Capture the cell that displays the provided text and extract its (x, y) central coordinate. 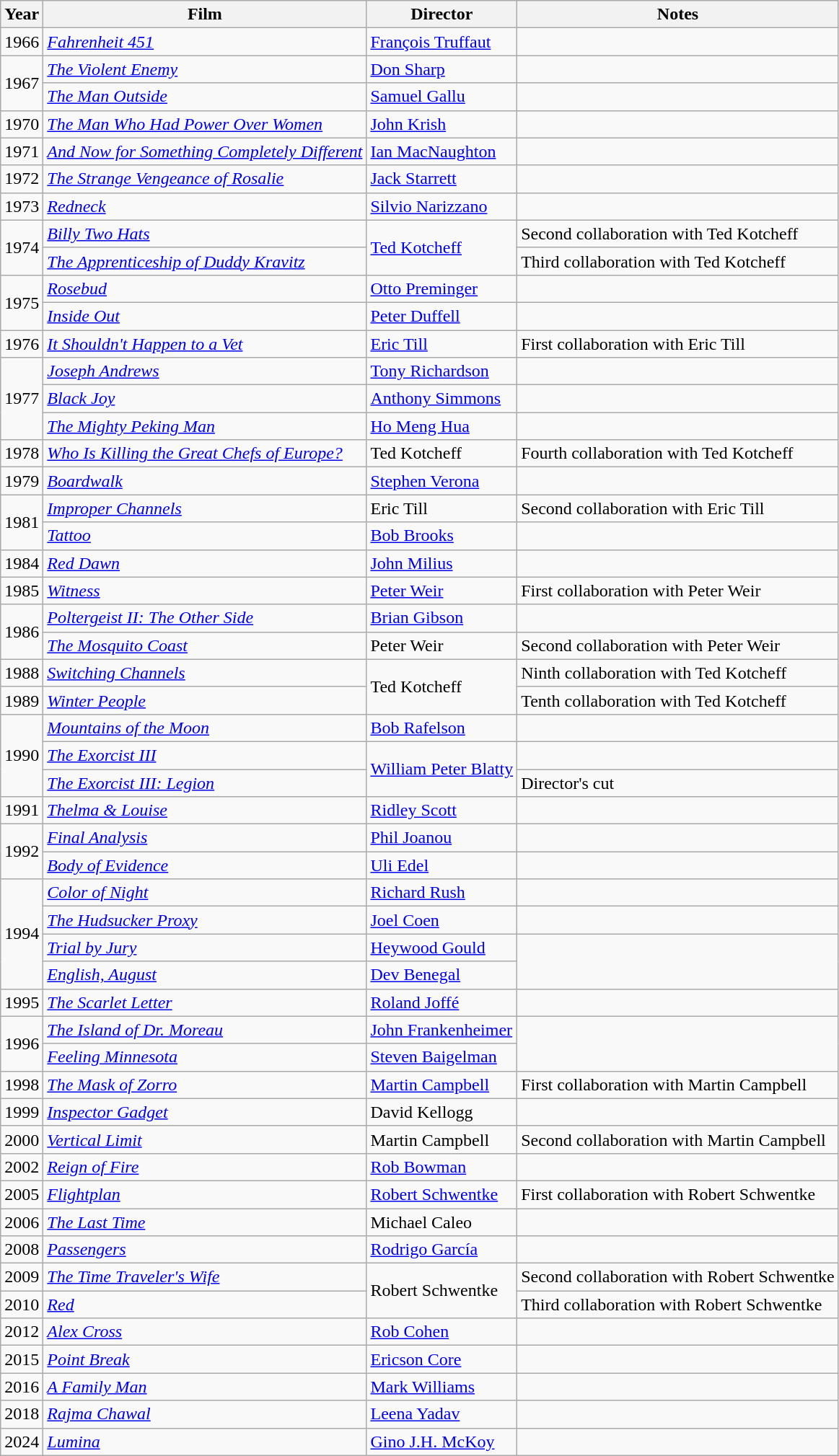
1996 (22, 1044)
2005 (22, 1194)
Lumina (205, 1442)
Steven Baigelman (442, 1057)
Notes (678, 14)
The Violent Enemy (205, 69)
1992 (22, 852)
Third collaboration with Ted Kotcheff (678, 261)
2024 (22, 1442)
1991 (22, 811)
1986 (22, 632)
2006 (22, 1222)
Anthony Simmons (442, 399)
Dev Benegal (442, 975)
John Milius (442, 563)
1972 (22, 179)
Improper Channels (205, 508)
Richard Rush (442, 893)
François Truffaut (442, 42)
Body of Evidence (205, 865)
Rosebud (205, 288)
Director's cut (678, 782)
The Time Traveler's Wife (205, 1277)
First collaboration with Eric Till (678, 344)
1975 (22, 302)
1967 (22, 83)
First collaboration with Robert Schwentke (678, 1194)
Feeling Minnesota (205, 1057)
The Man Who Had Power Over Women (205, 124)
Passengers (205, 1250)
Winter People (205, 700)
The Mask of Zorro (205, 1085)
2008 (22, 1250)
Second collaboration with Ted Kotcheff (678, 234)
The Hudsucker Proxy (205, 920)
Point Break (205, 1359)
2015 (22, 1359)
1981 (22, 522)
Final Analysis (205, 838)
Rob Bowman (442, 1167)
Director (442, 14)
The Island of Dr. Moreau (205, 1030)
1989 (22, 700)
1994 (22, 934)
Samuel Gallu (442, 97)
A Family Man (205, 1387)
1999 (22, 1112)
Vertical Limit (205, 1139)
The Mosquito Coast (205, 645)
Silvio Narizzano (442, 206)
Tenth collaboration with Ted Kotcheff (678, 700)
Second collaboration with Eric Till (678, 508)
Color of Night (205, 893)
Rajma Chawal (205, 1414)
1974 (22, 247)
Roland Joffé (442, 1002)
1984 (22, 563)
Rob Cohen (442, 1332)
Poltergeist II: The Other Side (205, 618)
Mark Williams (442, 1387)
Tony Richardson (442, 371)
Joel Coen (442, 920)
The Man Outside (205, 97)
Red (205, 1305)
Second collaboration with Peter Weir (678, 645)
Peter Duffell (442, 316)
Reign of Fire (205, 1167)
Fourth collaboration with Ted Kotcheff (678, 454)
Phil Joanou (442, 838)
1973 (22, 206)
1970 (22, 124)
The Mighty Peking Man (205, 426)
Ninth collaboration with Ted Kotcheff (678, 673)
The Exorcist III (205, 755)
The Scarlet Letter (205, 1002)
1966 (22, 42)
Ridley Scott (442, 811)
Film (205, 14)
Tattoo (205, 536)
Year (22, 14)
Witness (205, 591)
Mountains of the Moon (205, 728)
1998 (22, 1085)
1988 (22, 673)
Ian MacNaughton (442, 151)
Red Dawn (205, 563)
Gino J.H. McKoy (442, 1442)
Rodrigo García (442, 1250)
1976 (22, 344)
Third collaboration with Robert Schwentke (678, 1305)
1977 (22, 399)
1985 (22, 591)
The Apprenticeship of Duddy Kravitz (205, 261)
And Now for Something Completely Different (205, 151)
Ho Meng Hua (442, 426)
2010 (22, 1305)
English, August (205, 975)
Flightplan (205, 1194)
Switching Channels (205, 673)
Bob Brooks (442, 536)
John Krish (442, 124)
Trial by Jury (205, 948)
Jack Starrett (442, 179)
Black Joy (205, 399)
1979 (22, 481)
William Peter Blatty (442, 769)
Fahrenheit 451 (205, 42)
2018 (22, 1414)
Who Is Killing the Great Chefs of Europe? (205, 454)
Alex Cross (205, 1332)
First collaboration with Peter Weir (678, 591)
Inspector Gadget (205, 1112)
David Kellogg (442, 1112)
Boardwalk (205, 481)
John Frankenheimer (442, 1030)
Michael Caleo (442, 1222)
1995 (22, 1002)
2009 (22, 1277)
Second collaboration with Martin Campbell (678, 1139)
Leena Yadav (442, 1414)
Otto Preminger (442, 288)
Inside Out (205, 316)
The Last Time (205, 1222)
Redneck (205, 206)
Bob Rafelson (442, 728)
Stephen Verona (442, 481)
2002 (22, 1167)
It Shouldn't Happen to a Vet (205, 344)
Joseph Andrews (205, 371)
Second collaboration with Robert Schwentke (678, 1277)
Heywood Gould (442, 948)
Brian Gibson (442, 618)
1990 (22, 755)
2012 (22, 1332)
Billy Two Hats (205, 234)
2000 (22, 1139)
First collaboration with Martin Campbell (678, 1085)
Don Sharp (442, 69)
2016 (22, 1387)
The Exorcist III: Legion (205, 782)
Thelma & Louise (205, 811)
1971 (22, 151)
The Strange Vengeance of Rosalie (205, 179)
Ericson Core (442, 1359)
Uli Edel (442, 865)
1978 (22, 454)
